Provide the (X, Y) coordinate of the cell's center where the given text is located.  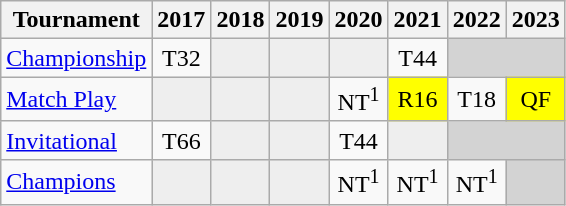
R16 (418, 100)
Match Play (76, 100)
QF (536, 100)
T32 (182, 58)
2018 (240, 20)
2020 (358, 20)
2019 (300, 20)
Champions (76, 182)
Invitational (76, 140)
T18 (476, 100)
Championship (76, 58)
Tournament (76, 20)
2021 (418, 20)
2023 (536, 20)
2022 (476, 20)
T66 (182, 140)
2017 (182, 20)
